Find where the given text appears and provide that cell's center as (x, y) coordinate. 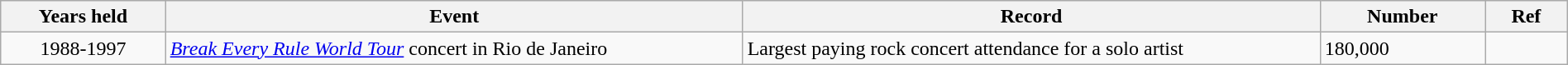
1988-1997 (83, 48)
Ref (1527, 17)
Number (1403, 17)
180,000 (1403, 48)
Break Every Rule World Tour concert in Rio de Janeiro (454, 48)
Record (1031, 17)
Largest paying rock concert attendance for a solo artist (1031, 48)
Years held (83, 17)
Event (454, 17)
